From the cell containing the given text, extract its center point as (x, y) coordinate. 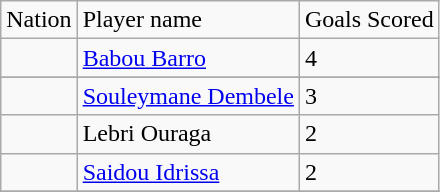
Lebri Ouraga (188, 134)
4 (369, 58)
Player name (188, 20)
Saidou Idrissa (188, 172)
Souleymane Dembele (188, 96)
Goals Scored (369, 20)
Nation (39, 20)
Babou Barro (188, 58)
3 (369, 96)
